Identify which cell holds the provided text, then report its [x, y] central coordinate. 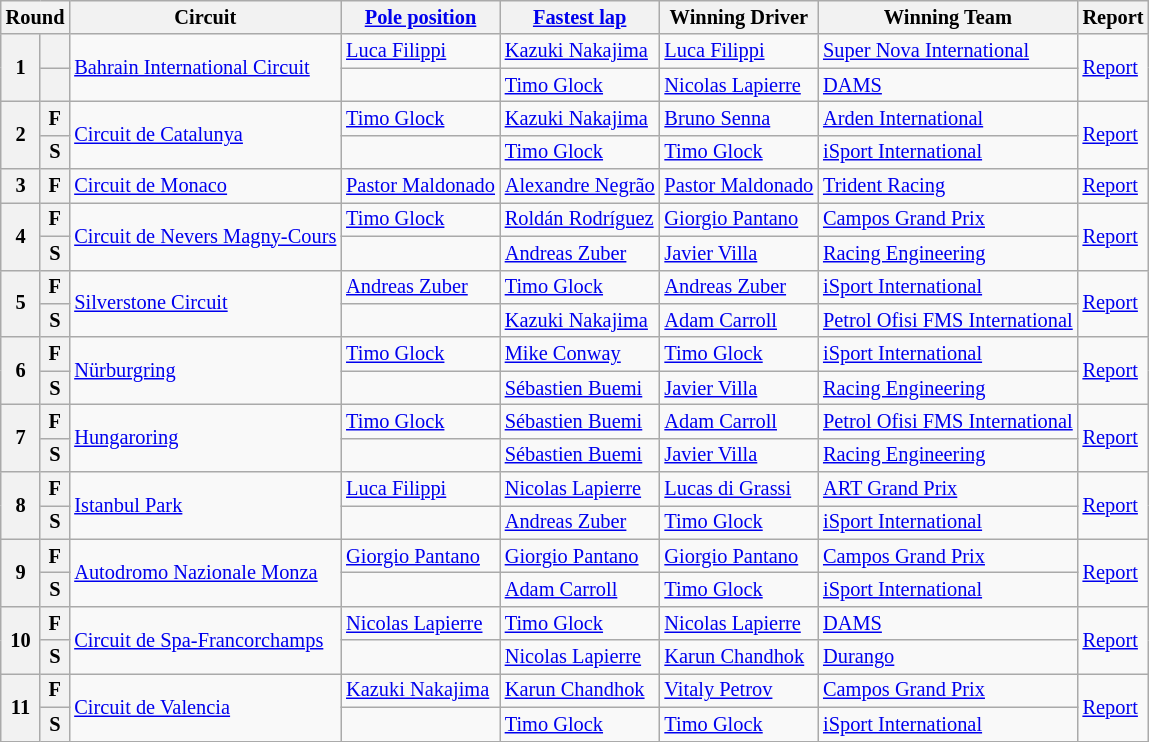
Circuit de Nevers Magny-Cours [205, 236]
7 [20, 438]
Bruno Senna [740, 118]
11 [20, 706]
Pole position [420, 17]
Hungaroring [205, 438]
Circuit de Spa-Francorchamps [205, 640]
Lucas di Grassi [740, 489]
Silverstone Circuit [205, 304]
Winning Driver [740, 17]
9 [20, 572]
Roldán Rodríguez [580, 219]
Winning Team [948, 17]
Arden International [948, 118]
5 [20, 304]
Bahrain International Circuit [205, 68]
4 [20, 236]
Fastest lap [580, 17]
ART Grand Prix [948, 489]
Alexandre Negrão [580, 186]
Istanbul Park [205, 506]
2 [20, 134]
Round [36, 17]
Circuit de Valencia [205, 706]
8 [20, 506]
Trident Racing [948, 186]
Circuit de Monaco [205, 186]
Vitaly Petrov [740, 690]
3 [20, 186]
Durango [948, 657]
Nürburgring [205, 370]
Autodromo Nazionale Monza [205, 572]
10 [20, 640]
Circuit de Catalunya [205, 134]
Mike Conway [580, 354]
6 [20, 370]
Super Nova International [948, 51]
Circuit [205, 17]
1 [20, 68]
